Output the (x, y) coordinate of the center of the cell containing the given text.  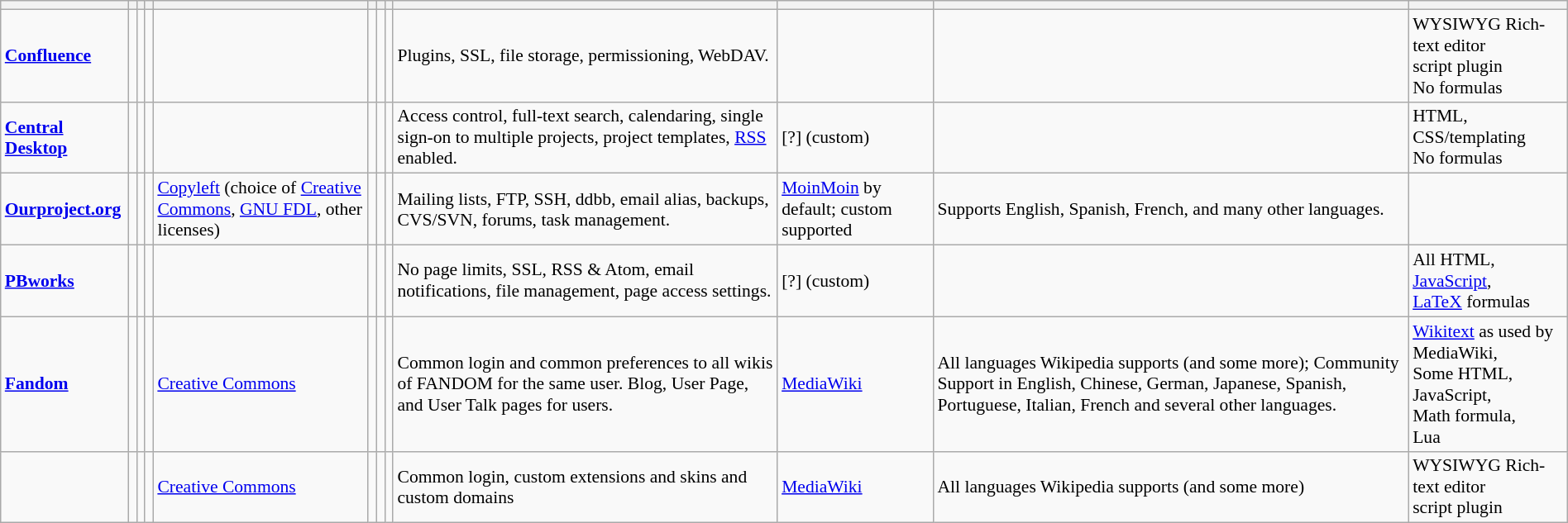
Mailing lists, FTP, SSH, ddbb, email alias, backups, CVS/SVN, forums, task management. (586, 210)
Copyleft (choice of Creative Commons, GNU FDL, other licenses) (261, 210)
Central Desktop (65, 137)
Plugins, SSL, file storage, permissioning, WebDAV. (586, 55)
Supports English, Spanish, French, and many other languages. (1171, 210)
No page limits, SSL, RSS & Atom, email notifications, file management, page access settings. (586, 281)
MoinMoin by default; custom supported (855, 210)
PBworks (65, 281)
HTML,CSS/templatingNo formulas (1488, 137)
WYSIWYG Rich-text editorscript pluginNo formulas (1488, 55)
Confluence (65, 55)
Common login, custom extensions and skins and custom domains (586, 487)
Ourproject.org (65, 210)
Common login and common preferences to all wikis of FANDOM for the same user. Blog, User Page, and User Talk pages for users. (586, 383)
All languages Wikipedia supports (and some more) (1171, 487)
WYSIWYG Rich-text editorscript plugin (1488, 487)
Fandom (65, 383)
All HTML,JavaScript,LaTeX formulas (1488, 281)
Access control, full-text search, calendaring, single sign-on to multiple projects, project templates, RSS enabled. (586, 137)
Wikitext as used by MediaWiki,Some HTML, JavaScript,Math formula,Lua (1488, 383)
